Search for the cell housing the specified text and yield its [x, y] center coordinate. 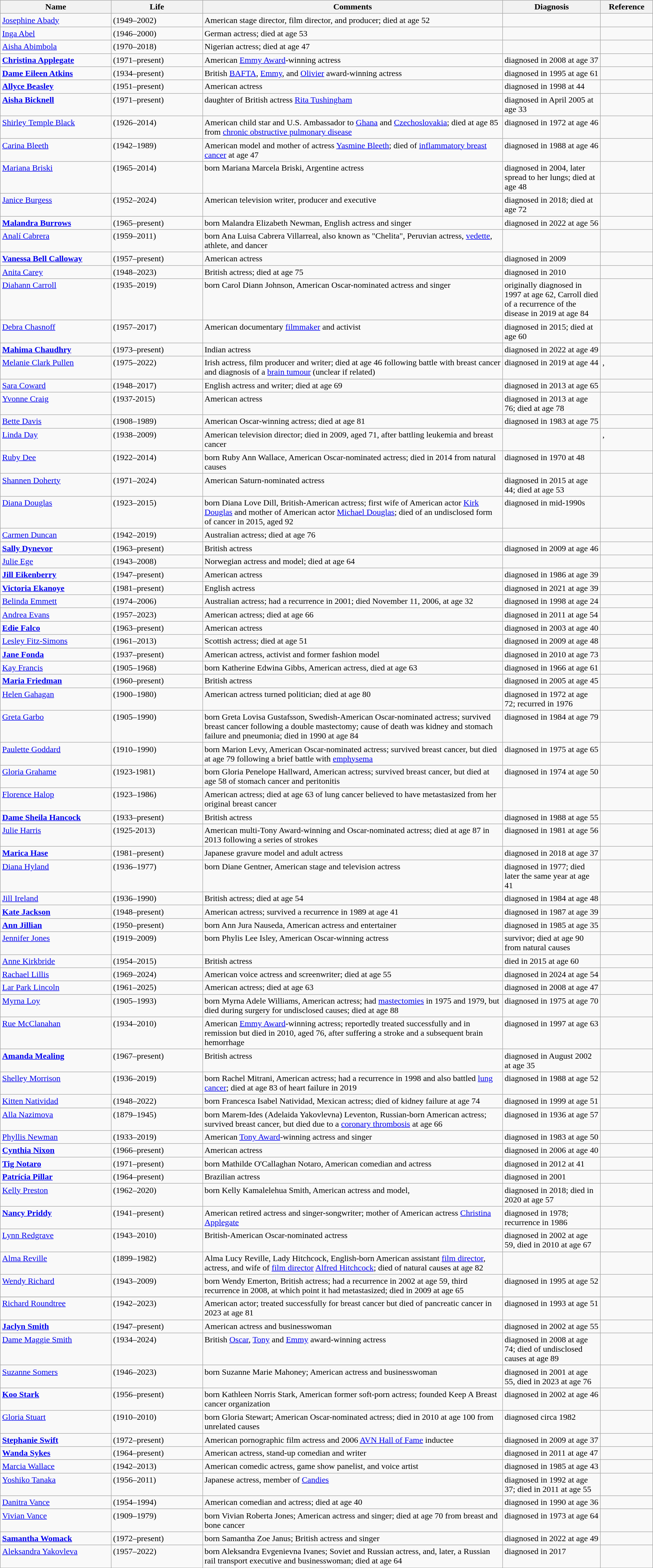
Shelley Morrison [56, 1083]
diagnosed in 1981 at age 56 [552, 835]
Linda Day [56, 440]
Suzanne Somers [56, 1376]
(1946–2000) [157, 33]
diagnosed in 2019 at age 44 [552, 368]
diagnosed in 1992 at age 37; died in 2011 at age 55 [552, 1485]
Aisha Bicknell [56, 105]
Ruby Dee [56, 462]
Dame Maggie Smith [56, 1349]
diagnosed in 2005 at age 45 [552, 681]
Anne Kirkbride [56, 961]
Debra Chasnoff [56, 331]
American actress; survived a recurrence in 1989 at age 41 [353, 912]
Malandra Burrows [56, 223]
(1910–2010) [157, 1422]
diagnosed in mid-1990s [552, 512]
survivor; died at age 90 from natural causes [552, 943]
diagnosed in 2018; died at age 72 [552, 204]
diagnosed in 1988 at age 52 [552, 1083]
Carmen Duncan [56, 535]
(1957–2022) [157, 1556]
diagnosed in 1993 at age 51 [552, 1308]
Diagnosis [552, 7]
(1962–2020) [157, 1195]
diagnosed in 1990 at age 36 [552, 1502]
(1954–1994) [157, 1502]
Dame Eileen Atkins [56, 73]
diagnosed in 2017 [552, 1556]
American actress; died at age 63 [353, 988]
(1923-1981) [157, 777]
(1923–1986) [157, 799]
Sally Dynevor [56, 548]
German actress; died at age 53 [353, 33]
diagnosed in 1975 at age 70 [552, 1005]
Shirley Temple Black [56, 127]
(1879–1945) [157, 1119]
diagnosed in 2015; died at age 60 [552, 331]
born Diane Gentner, American stage and television actress [353, 876]
(1936–1977) [157, 876]
(1936–2019) [157, 1083]
English actress and writer; died at age 69 [353, 385]
diagnosed in 2009 at age 46 [552, 548]
born Katherine Edwina Gibbs, American actress, died at age 63 [353, 668]
Lesley Fitz-Simons [56, 641]
born Suzanne Marie Mahoney; American actress and businesswoman [353, 1376]
(1971–2024) [157, 485]
diagnosed in 2002 at age 46 [552, 1399]
(1943–2009) [157, 1286]
(1960–present) [157, 681]
Danitra Vance [56, 1502]
Julie Harris [56, 835]
Scottish actress; died at age 51 [353, 641]
diagnosed in 1998 at 44 [552, 87]
Kate Jackson [56, 912]
American actress, stand-up comedian and writer [353, 1453]
originally diagnosed in 1997 at age 62, Carroll died of a recurrence of the disease in 2019 at age 84 [552, 299]
diagnosed in 2008 at age 74; died of undisclosed causes at age 89 [552, 1349]
diagnosed in 2011 at age 54 [552, 615]
Vivian Vance [56, 1520]
diagnosed in August 2002 at age 35 [552, 1060]
(1905–1993) [157, 1005]
(1957–present) [157, 259]
(1910–1990) [157, 753]
diagnosed in 2001 at age 55, died in 2023 at age 76 [552, 1376]
(1938–2009) [157, 440]
born Ana Luisa Cabrera Villarreal, also known as "Chelita", Peruvian actress, vedette, athlete, and dancer [353, 241]
diagnosed in 2013 at age 65 [552, 385]
diagnosed in 1972 at age 72; recurred in 1976 [552, 699]
diagnosed in 2024 at age 54 [552, 974]
Wanda Sykes [56, 1453]
(1969–2024) [157, 974]
American actress turned politician; died at age 80 [353, 699]
American actor; treated successfully for breast cancer but died of pancreatic cancer in 2023 at age 81 [353, 1308]
(1905–1990) [157, 726]
diagnosed in 2002 at age 55 [552, 1326]
Lynn Redgrave [56, 1240]
(1951–present) [157, 87]
diagnosed in 1995 at age 61 [552, 73]
diagnosed in April 2005 at age 33 [552, 105]
American Tony Award-winning actress and singer [353, 1137]
diagnosed in 2001 [552, 1177]
(1967–present) [157, 1060]
diagnosed in 1974 at age 50 [552, 777]
diagnosed in 1984 at age 79 [552, 726]
diagnosed in 1998 at age 24 [552, 601]
Samantha Womack [56, 1538]
diagnosed in 1977; died later the same year at age 41 [552, 876]
diagnosed in 1978; recurrence in 1986 [552, 1217]
diagnosed circa 1982 [552, 1422]
born Mathilde O'Callaghan Notaro, American comedian and actress [353, 1164]
Name [56, 7]
Jaclyn Smith [56, 1326]
Yvonne Craig [56, 403]
British actress; died at age 54 [353, 899]
Tig Notaro [56, 1164]
diagnosed in 1988 at age 46 [552, 150]
(1948–present) [157, 912]
(1942–2023) [157, 1308]
Melanie Clark Pullen [56, 368]
(1900–1980) [157, 699]
Alma Reville [56, 1263]
diagnosed in 1986 at age 39 [552, 575]
Jill Eikenberry [56, 575]
Ann Jillian [56, 925]
American actress; died at age 66 [353, 615]
English actress [353, 588]
diagnosed in 2010 at age 73 [552, 654]
Inga Abel [56, 33]
American television writer, producer and executive [353, 204]
Rue McClanahan [56, 1033]
(1923–2015) [157, 512]
born Gloria Stewart; American Oscar-nominated actress; died in 2010 at age 100 from unrelated causes [353, 1422]
British Oscar, Tony and Emmy award-winning actress [353, 1349]
born Vivian Roberta Jones; American actress and singer; died at age 70 from breast and bone cancer [353, 1520]
Sara Coward [56, 385]
Marcia Wallace [56, 1466]
born Myrna Adele Williams, American actress; had mastectomies in 1975 and 1979, but died during surgery for undisclosed causes; died at age 88 [353, 1005]
Koo Stark [56, 1399]
Reference [627, 7]
(1934–2024) [157, 1349]
American pornographic film actress and 2006 AVN Hall of Fame inductee [353, 1440]
American actress, activist and former fashion model [353, 654]
diagnosed in 2009 at age 37 [552, 1440]
Belinda Emmett [56, 601]
diagnosed in 2018 at age 37 [552, 853]
born Mariana Marcela Briski, Argentine actress [353, 177]
American Emmy Award-winning actress [353, 60]
born Gloria Penelope Hallward, American actress; survived breast cancer, but died at age 58 of stomach cancer and peritonitis [353, 777]
diagnosed in 2013 at age 76; died at age 78 [552, 403]
Norwegian actress and model; died at age 64 [353, 562]
(1936–1990) [157, 899]
Carina Bleeth [56, 150]
Julie Ege [56, 562]
Anita Carey [56, 272]
Stephanie Swift [56, 1440]
diagnosed in 1975 at age 65 [552, 753]
born Kelly Kamalelehua Smith, American actress and model, [353, 1195]
(1954–2015) [157, 961]
born Ruby Ann Wallace, American Oscar-nominated actress; died in 2014 from natural causes [353, 462]
(1952–2024) [157, 204]
American comedian and actress; died at age 40 [353, 1502]
Rachael Lillis [56, 974]
daughter of British actress Rita Tushingham [353, 105]
(1957–2017) [157, 331]
(1935–2019) [157, 299]
(1908–1989) [157, 421]
Helen Gahagan [56, 699]
Australian actress; had a recurrence in 2001; died November 11, 2006, at age 32 [353, 601]
(1925-2013) [157, 835]
Edie Falco [56, 628]
diagnosed in 2012 at 41 [552, 1164]
Irish actress, film producer and writer; died at age 46 following battle with breast cancer and diagnosis of a brain tumour (unclear if related) [353, 368]
(1961–2013) [157, 641]
born Rachel Mitrani, American actress; had a recurrence in 1998 and also battled lung cancer; died at age 83 of heart failure in 2019 [353, 1083]
Life [157, 7]
diagnosed in 2002 at age 59, died in 2010 at age 67 [552, 1240]
Diana Douglas [56, 512]
diagnosed in 1966 at age 61 [552, 668]
Richard Roundtree [56, 1308]
Amanda Mealing [56, 1060]
diagnosed in 2009 [552, 259]
diagnosed in 1988 at age 55 [552, 817]
(1965–present) [157, 223]
(1943–2008) [157, 562]
diagnosed in 1936 at age 57 [552, 1119]
diagnosed in 2006 at age 40 [552, 1150]
American retired actress and singer-songwriter; mother of American actress Christina Applegate [353, 1217]
(1942–2019) [157, 535]
American comedic actress, game show panelist, and voice artist [353, 1466]
Gloria Stuart [56, 1422]
Mahima Chaudhry [56, 350]
(1966–present) [157, 1150]
diagnosed in 2010 [552, 272]
diagnosed in 2008 at age 47 [552, 988]
diagnosed in 1995 at age 52 [552, 1286]
(1948–2022) [157, 1101]
American Oscar-winning actress; died at age 81 [353, 421]
Jill Ireland [56, 899]
(1922–2014) [157, 462]
(1933–2019) [157, 1137]
diagnosed in 2015 at age 44; died at age 53 [552, 485]
Brazilian actress [353, 1177]
Diana Hyland [56, 876]
diagnosed in 2009 at age 48 [552, 641]
(1959–2011) [157, 241]
(1905–1968) [157, 668]
(1956–2011) [157, 1485]
diagnosed in 1970 at 48 [552, 462]
(1961–2025) [157, 988]
diagnosed in 2022 at age 56 [552, 223]
Victoria Ekanoye [56, 588]
(1934–2010) [157, 1033]
(1941–present) [157, 1217]
American actress and businesswoman [353, 1326]
(1942–2013) [157, 1466]
Kelly Preston [56, 1195]
Josephine Abady [56, 20]
diagnosed in 1997 at age 63 [552, 1033]
born Marion Levy, American Oscar-nominated actress; survived breast cancer, but died at age 79 following a brief battle with emphysema [353, 753]
American actress; died at age 63 of lung cancer believed to have metastasized from her original breast cancer [353, 799]
Comments [353, 7]
(1926–2014) [157, 127]
born Carol Diann Johnson, American Oscar-nominated actress and singer [353, 299]
(1948–2017) [157, 385]
Maria Friedman [56, 681]
born Aleksandra Evgenievna Ivanes; Soviet and Russian actress, and, later, a Russian rail transport executive and businesswoman; died at age 64 [353, 1556]
diagnosed in 2021 at age 39 [552, 588]
(1973–present) [157, 350]
Nigerian actress; died at age 47 [353, 47]
diagnosed in 1983 at age 75 [552, 421]
Allyce Beasley [56, 87]
British-American Oscar-nominated actress [353, 1240]
Jennifer Jones [56, 943]
diagnosed in 2008 at age 37 [552, 60]
Kay Francis [56, 668]
(1946–2023) [157, 1376]
diagnosed in 1972 at age 46 [552, 127]
(1943–2010) [157, 1240]
Myrna Loy [56, 1005]
(1937-2015) [157, 403]
Janice Burgess [56, 204]
American television director; died in 2009, aged 71, after battling leukemia and breast cancer [353, 440]
(1942–1989) [157, 150]
diagnosed in 2011 at age 47 [552, 1453]
Nancy Priddy [56, 1217]
(1899–1982) [157, 1263]
(1909–1979) [157, 1520]
born Ann Jura Nauseda, American actress and entertainer [353, 925]
diagnosed in 2003 at age 40 [552, 628]
Australian actress; died at age 76 [353, 535]
diagnosed in 1985 at age 43 [552, 1466]
Christina Applegate [56, 60]
Phyllis Newman [56, 1137]
diagnosed in 2018; died in 2020 at age 57 [552, 1195]
born Francesca Isabel Natividad, Mexican actress; died of kidney failure at age 74 [353, 1101]
(1974–2006) [157, 601]
diagnosed in 1987 at age 39 [552, 912]
(1919–2009) [157, 943]
diagnosed in 2004, later spread to her lungs; died at age 48 [552, 177]
Yoshiko Tanaka [56, 1485]
born Phylis Lee Isley, American Oscar-winning actress [353, 943]
Bette Davis [56, 421]
(1970–2018) [157, 47]
(1950–present) [157, 925]
born Samantha Zoe Janus; British actress and singer [353, 1538]
died in 2015 at age 60 [552, 961]
Aleksandra Yakovleva [56, 1556]
Aisha Abimbola [56, 47]
diagnosed in 1973 at age 64 [552, 1520]
American child star and U.S. Ambassador to Ghana and Czechoslovakia; died at age 85 from chronic obstructive pulmonary disease [353, 127]
(1934–present) [157, 73]
diagnosed in 1999 at age 51 [552, 1101]
Jane Fonda [56, 654]
Mariana Briski [56, 177]
(1975–2022) [157, 368]
(1948–2023) [157, 272]
(1965–2014) [157, 177]
Kitten Natividad [56, 1101]
British actress; died at age 75 [353, 272]
(1956–present) [157, 1399]
diagnosed in 1984 at age 48 [552, 899]
Analí Cabrera [56, 241]
Vanessa Bell Calloway [56, 259]
Diahann Carroll [56, 299]
diagnosed in 1983 at age 50 [552, 1137]
American model and mother of actress Yasmine Bleeth; died of inflammatory breast cancer at age 47 [353, 150]
Andrea Evans [56, 615]
American Saturn-nominated actress [353, 485]
Cynthia Nixon [56, 1150]
born Malandra Elizabeth Newman, English actress and singer [353, 223]
diagnosed in 1985 at age 35 [552, 925]
(1957–2023) [157, 615]
born Kathleen Norris Stark, American former soft-porn actress; founded Keep A Breast cancer organization [353, 1399]
Alla Nazimova [56, 1119]
American documentary filmmaker and activist [353, 331]
British BAFTA, Emmy, and Olivier award-winning actress [353, 73]
American multi-Tony Award-winning and Oscar-nominated actress; died at age 87 in 2013 following a series of strokes [353, 835]
Shannen Doherty [56, 485]
Japanese actress, member of Candies [353, 1485]
American voice actress and screenwriter; died at age 55 [353, 974]
Gloria Grahame [56, 777]
(1949–2002) [157, 20]
Marica Hase [56, 853]
(1933–present) [157, 817]
(1937–present) [157, 654]
Japanese gravure model and adult actress [353, 853]
American stage director, film director, and producer; died at age 52 [353, 20]
Lar Park Lincoln [56, 988]
Patrícia Pillar [56, 1177]
Greta Garbo [56, 726]
Wendy Richard [56, 1286]
Paulette Goddard [56, 753]
Florence Halop [56, 799]
Indian actress [353, 350]
Dame Sheila Hancock [56, 817]
